Identify which cell holds the provided text, then report its [x, y] central coordinate. 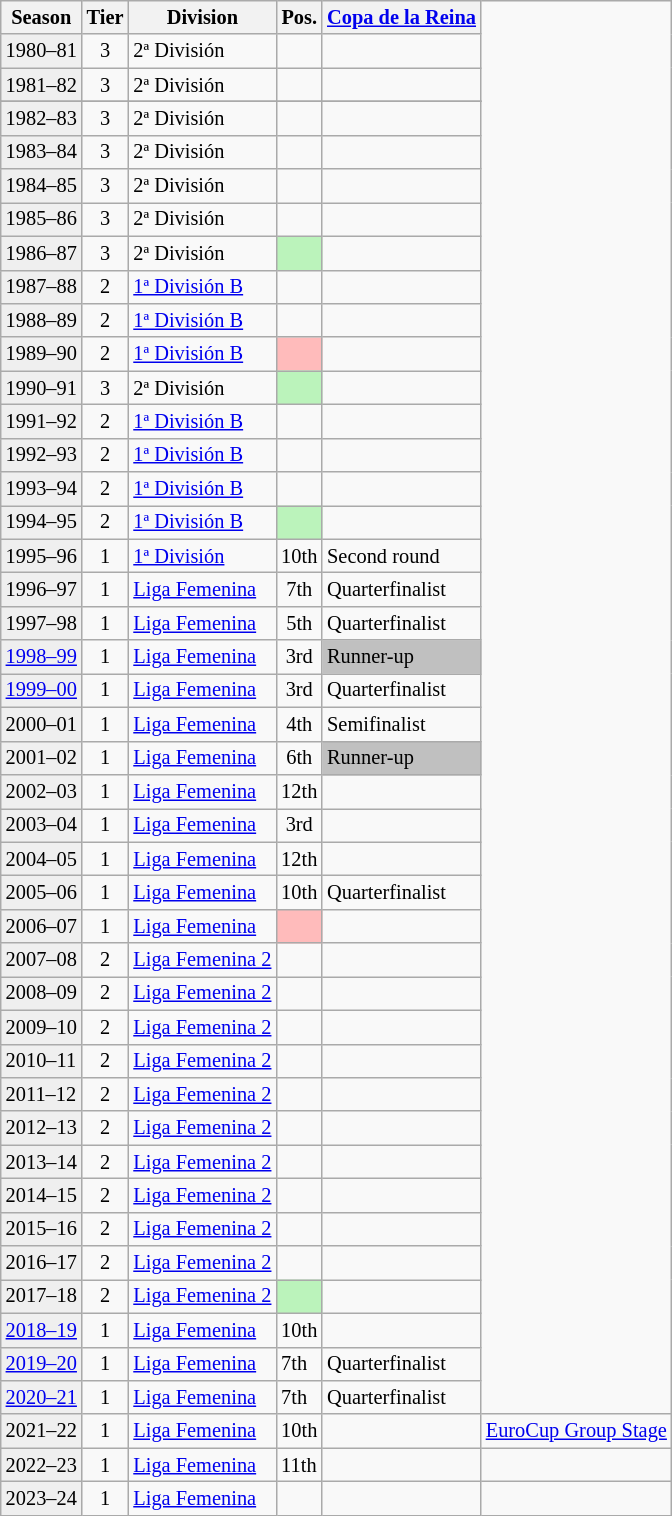
2018–19 [42, 1330]
1986–87 [42, 253]
1983–84 [42, 152]
1992–93 [42, 455]
1985–86 [42, 219]
Season [42, 17]
1980–81 [42, 51]
EuroCup Group Stage [576, 1431]
1982–83 [42, 118]
1989–90 [42, 354]
6th [299, 758]
Copa de la Reina [402, 17]
2023–24 [42, 1498]
1994–95 [42, 522]
1998–99 [42, 657]
2008–09 [42, 993]
1987–88 [42, 287]
2002–03 [42, 791]
1993–94 [42, 489]
2005–06 [42, 892]
Semifinalist [402, 724]
2019–20 [42, 1364]
2014–15 [42, 1195]
2004–05 [42, 859]
1988–89 [42, 320]
Second round [402, 556]
2013–14 [42, 1162]
2010–11 [42, 1061]
2011–12 [42, 1094]
Tier [106, 17]
1981–82 [42, 85]
1984–85 [42, 186]
5th [299, 623]
1990–91 [42, 388]
2016–17 [42, 1263]
2007–08 [42, 960]
2015–16 [42, 1229]
2000–01 [42, 724]
2017–18 [42, 1296]
Division [202, 17]
2020–21 [42, 1397]
1991–92 [42, 421]
1996–97 [42, 589]
2006–07 [42, 926]
2003–04 [42, 825]
4th [299, 724]
2012–13 [42, 1128]
Pos. [299, 17]
2009–10 [42, 1027]
1ª División [202, 556]
11th [299, 1465]
2001–02 [42, 758]
2021–22 [42, 1431]
1997–98 [42, 623]
1999–00 [42, 690]
1995–96 [42, 556]
2022–23 [42, 1465]
